Provide the (X, Y) coordinate of the cell's center where the given text is located.  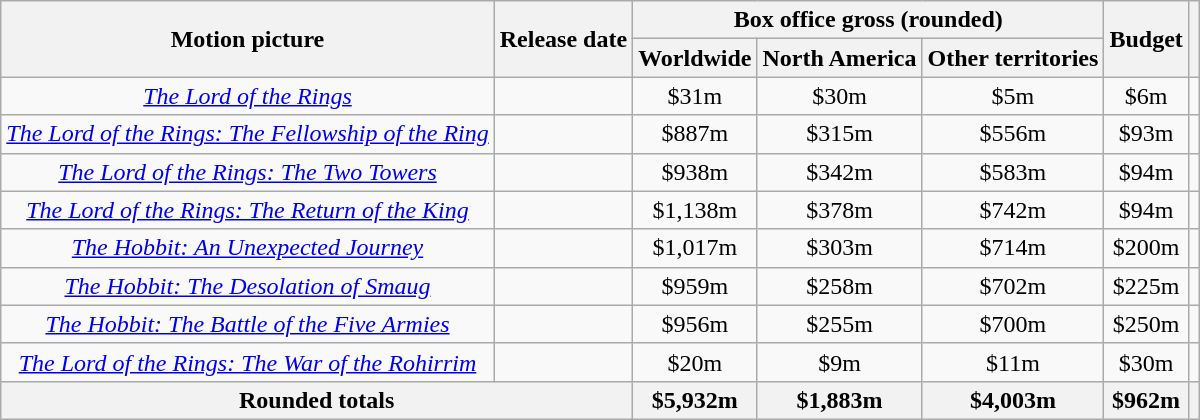
$938m (695, 172)
$342m (840, 172)
The Lord of the Rings: The War of the Rohirrim (248, 362)
The Hobbit: The Battle of the Five Armies (248, 324)
$1,138m (695, 210)
$255m (840, 324)
$5m (1013, 96)
$4,003m (1013, 400)
Budget (1146, 39)
$11m (1013, 362)
$5,932m (695, 400)
The Lord of the Rings: The Fellowship of the Ring (248, 134)
$887m (695, 134)
Other territories (1013, 58)
$258m (840, 286)
$1,883m (840, 400)
$303m (840, 248)
Worldwide (695, 58)
$31m (695, 96)
Box office gross (rounded) (868, 20)
The Lord of the Rings (248, 96)
$20m (695, 362)
$700m (1013, 324)
$742m (1013, 210)
Rounded totals (317, 400)
$93m (1146, 134)
$315m (840, 134)
$9m (840, 362)
The Lord of the Rings: The Two Towers (248, 172)
$6m (1146, 96)
$556m (1013, 134)
$200m (1146, 248)
North America (840, 58)
$378m (840, 210)
$959m (695, 286)
$962m (1146, 400)
$250m (1146, 324)
Motion picture (248, 39)
The Lord of the Rings: The Return of the King (248, 210)
$583m (1013, 172)
$714m (1013, 248)
The Hobbit: An Unexpected Journey (248, 248)
The Hobbit: The Desolation of Smaug (248, 286)
$956m (695, 324)
$702m (1013, 286)
$1,017m (695, 248)
Release date (563, 39)
$225m (1146, 286)
